Extract the [x, y] coordinate from the center of the cell holding the provided text.  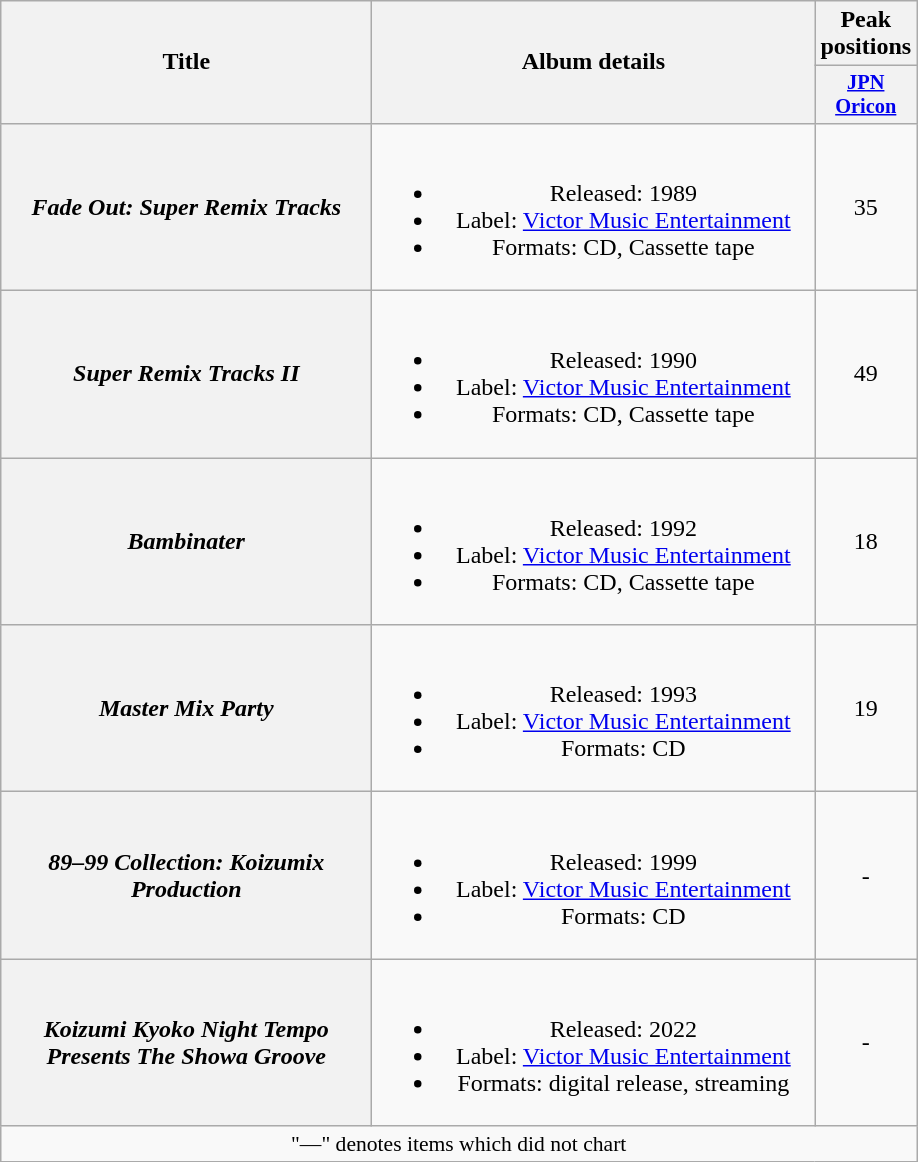
18 [866, 542]
Koizumi Kyoko Night Tempo Presents The Showa Groove [186, 1042]
Released: 1992Label: Victor Music EntertainmentFormats: CD, Cassette tape [594, 542]
JPNOricon [866, 95]
Released: 1993Label: Victor Music EntertainmentFormats: CD [594, 708]
49 [866, 374]
Released: 1989Label: Victor Music EntertainmentFormats: CD, Cassette tape [594, 206]
35 [866, 206]
19 [866, 708]
Released: 2022Label: Victor Music EntertainmentFormats: digital release, streaming [594, 1042]
Super Remix Tracks II [186, 374]
Title [186, 62]
Peak positions [866, 34]
Fade Out: Super Remix Tracks [186, 206]
Released: 1990Label: Victor Music EntertainmentFormats: CD, Cassette tape [594, 374]
Released: 1999Label: Victor Music EntertainmentFormats: CD [594, 876]
"—" denotes items which did not chart [459, 1144]
Album details [594, 62]
Master Mix Party [186, 708]
Bambinater [186, 542]
89–99 Collection: Koizumix Production [186, 876]
